Locate the cell with the specified text and output its [X, Y] center coordinate. 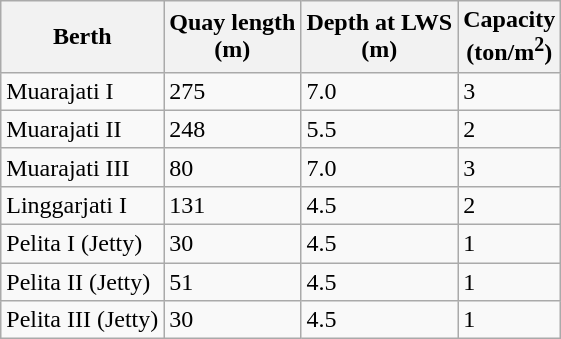
Pelita III (Jetty) [82, 320]
Quay length(m) [232, 37]
80 [232, 167]
131 [232, 205]
Pelita II (Jetty) [82, 282]
Depth at LWS(m) [380, 37]
Muarajati I [82, 91]
Pelita I (Jetty) [82, 244]
51 [232, 282]
275 [232, 91]
5.5 [380, 129]
248 [232, 129]
Linggarjati I [82, 205]
Muarajati III [82, 167]
Capacity(ton/m2) [510, 37]
Muarajati II [82, 129]
Berth [82, 37]
